Capture the cell that displays the provided text and extract its (x, y) central coordinate. 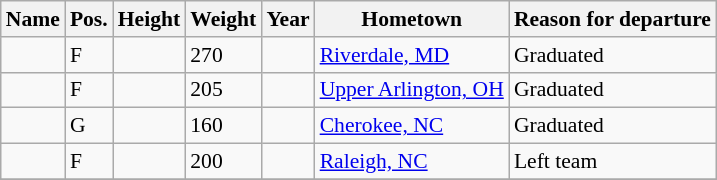
Raleigh, NC (412, 162)
Reason for departure (612, 19)
Hometown (412, 19)
Weight (223, 19)
200 (223, 162)
Year (288, 19)
270 (223, 55)
Left team (612, 162)
Upper Arlington, OH (412, 90)
Name (33, 19)
Pos. (89, 19)
G (89, 126)
Cherokee, NC (412, 126)
205 (223, 90)
Riverdale, MD (412, 55)
Height (149, 19)
160 (223, 126)
